Identify which cell holds the provided text, then report its (x, y) central coordinate. 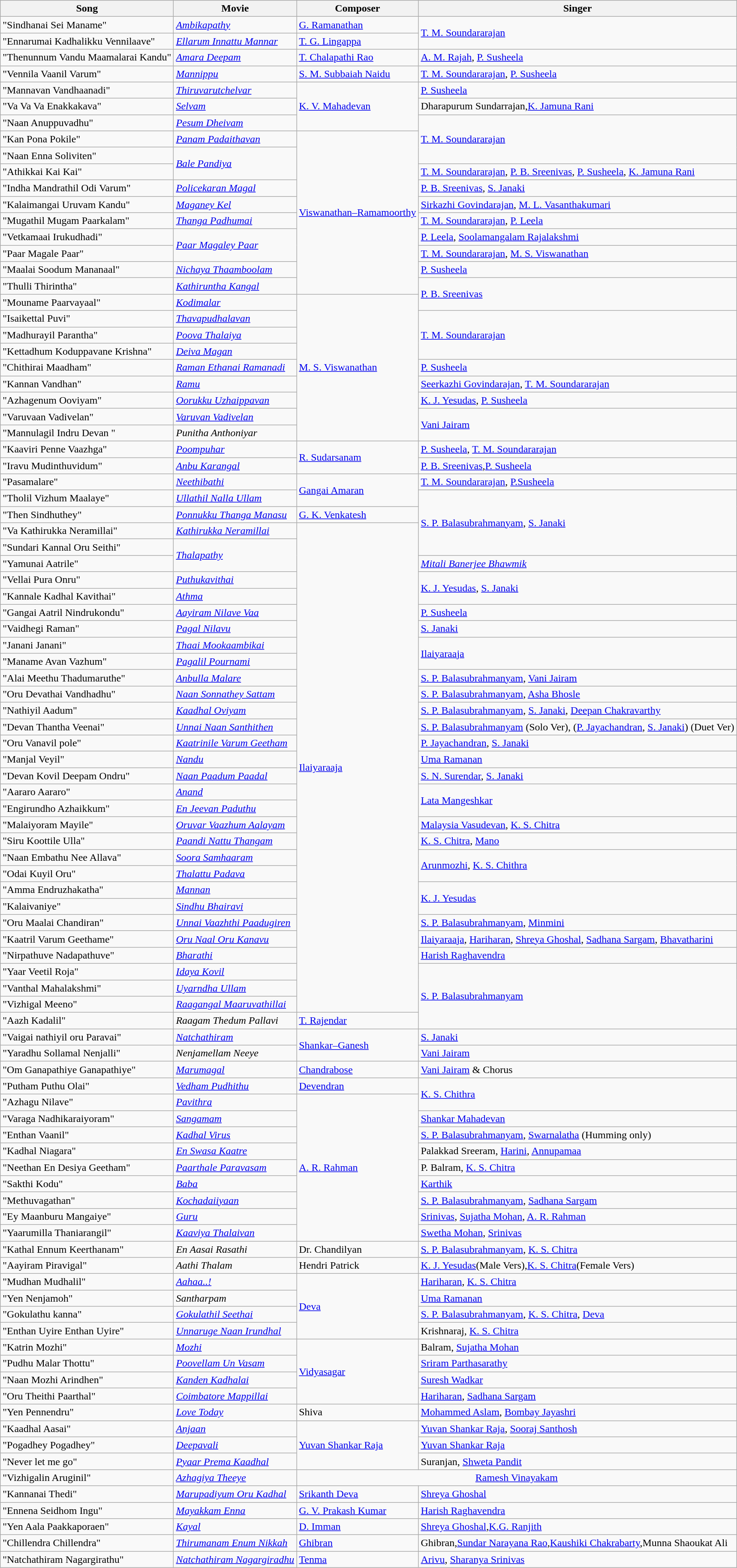
"Thenunnum Vandu Maamalarai Kandu" (87, 57)
Yuvan Shankar Raja, Sooraj Santhosh (578, 1429)
S. P. Balasubrahmanyam, Swarnalatha (Humming only) (578, 1135)
Kathirukka Neramillai (235, 531)
Varuvan Vadivelan (235, 416)
"Kathal Ennum Keerthanam" (87, 1249)
"Indha Mandrathil Odi Varum" (87, 188)
Selvam (235, 106)
Unnai Vaazhthi Paadugiren (235, 923)
"Mannulagil Indru Devan " (87, 433)
"Va Va Va Enakkakava" (87, 106)
T. M. Soundararajan, P. Susheela (578, 74)
"Devan Thantha Veenai" (87, 727)
Thalattu Padava (235, 874)
"Sundari Kannal Oru Seithi" (87, 547)
Ghibran,Sundar Narayana Rao,Kaushiki Chakrabarty,Munna Shaoukat Ali (578, 1543)
Srinivas, Sujatha Mohan, A. R. Rahman (578, 1216)
Guru (235, 1216)
G. K. Venkatesh (358, 515)
S. P. Balasubrahmanyam (578, 996)
"Yen Pennendru" (87, 1412)
Kochadaiiyaan (235, 1200)
"Oru Devathai Vandhadhu" (87, 694)
Malaysia Vasudevan, K. S. Chitra (578, 825)
"Paar Magale Paar" (87, 253)
"Alai Meethu Thadumaruthe" (87, 678)
P. Jayachandran, S. Janaki (578, 743)
"Oru Maalai Chandiran" (87, 923)
"Yaar Veetil Roja" (87, 971)
"Natchathiram Nagargirathu" (87, 1559)
"Madhurayil Parantha" (87, 335)
Bharathi (235, 955)
Kathiruntha Kangal (235, 286)
"Kalaimangai Uruvam Kandu" (87, 205)
T. M. Soundararajan, P.Susheela (578, 482)
K. J. Yesudas, S. Janaki (578, 588)
S. P. Balasubrahmanyam, K. S. Chitra, Deva (578, 1315)
"Chillendra Chillendra" (87, 1543)
Maganey Kel (235, 205)
"Kadhal Niagara" (87, 1151)
R. Sudarsanam (358, 457)
"Kannale Kadhal Kavithai" (87, 596)
T. Chalapathi Rao (358, 57)
Gokulathil Seethai (235, 1315)
"Azhagu Nilave" (87, 1102)
"Oru Theithi Paarthal" (87, 1396)
Arivu, Sharanya Srinivas (578, 1559)
P. Susheela, T. M. Soundararajan (578, 449)
Viswanathan–Ramamoorthy (358, 213)
En Swasa Kaatre (235, 1151)
Anbu Karangal (235, 465)
Vidyasagar (358, 1372)
K. J. Yesudas, P. Susheela (578, 400)
Sangamam (235, 1119)
"Naan Embathu Nee Allava" (87, 857)
Pagal Nilavu (235, 629)
"Azhagenum Ooviyam" (87, 400)
T. Rajendar (358, 1021)
Policekaran Magal (235, 188)
"Yamunai Aatrile" (87, 564)
En Aasai Rasathi (235, 1249)
"Yen Aala Paakkaporaen" (87, 1527)
"Kaatril Varum Geethame" (87, 939)
Mitali Banerjee Bhawmik (578, 564)
"Vanthal Mahalakshmi" (87, 988)
Dr. Chandilyan (358, 1249)
"Isaikettal Puvi" (87, 319)
Mayakkam Enna (235, 1510)
Poompuhar (235, 449)
Punitha Anthoniyar (235, 433)
"Then Sindhuthey" (87, 515)
Srikanth Deva (358, 1494)
S. M. Subbaiah Naidu (358, 74)
"Kaaviri Penne Vaazhga" (87, 449)
"Nirpathuve Nadapathuve" (87, 955)
P. Leela, Soolamangalam Rajalakshmi (578, 237)
"Mouname Paarvayaal" (87, 302)
"Enthan Vaanil" (87, 1135)
"Kannanai Thedi" (87, 1494)
Mannippu (235, 74)
Uyarndha Ullam (235, 988)
K. J. Yesudas(Male Vers),K. S. Chitra(Female Vers) (578, 1266)
Pagalil Pournami (235, 661)
A. R. Rahman (358, 1167)
Hariharan, Sadhana Sargam (578, 1396)
"Odai Kuyil Oru" (87, 874)
"Kalaivaniye" (87, 906)
T. G. Lingappa (358, 41)
"Siru Koottile Ulla" (87, 841)
"Naan Enna Soliviten" (87, 155)
"Neethan En Desiya Geetham" (87, 1167)
"Vellai Pura Onru" (87, 580)
Ullathil Nalla Ullam (235, 498)
Ponnukku Thanga Manasu (235, 515)
Idaya Kovil (235, 971)
"Vizhigalin Aruginil" (87, 1478)
Palakkad Sreeram, Harini, Annupamaa (578, 1151)
Ilaiyaraaja, Hariharan, Shreya Ghoshal, Sadhana Sargam, Bhavatharini (578, 939)
Singer (578, 9)
"Ennena Seidhom Ingu" (87, 1510)
"Kan Pona Pokile" (87, 139)
Pyaar Prema Kaadhal (235, 1461)
G. V. Prakash Kumar (358, 1510)
Athma (235, 596)
"Gokulathu kanna" (87, 1315)
Deepavali (235, 1445)
Shreya Ghoshal,K.G. Ranjith (578, 1527)
Thaai Mookaambikai (235, 645)
Song (87, 9)
Poovellam Un Vasam (235, 1363)
Kaadhal Oviyam (235, 710)
Amara Deepam (235, 57)
Aahaa..! (235, 1282)
"Vaigai nathiyil oru Paravai" (87, 1037)
Kanden Kadhalai (235, 1380)
Kodimalar (235, 302)
"Varuvaan Vadivelan" (87, 416)
P. Balram, K. S. Chitra (578, 1167)
Paar Magaley Paar (235, 245)
Paarthale Paravasam (235, 1167)
"Kannan Vandhan" (87, 384)
Hendri Patrick (358, 1266)
Unnaruge Naan Irundhal (235, 1331)
S. N. Surendar, S. Janaki (578, 776)
"Engirundho Azhaikkum" (87, 808)
"Pogadhey Pogadhey" (87, 1445)
Hariharan, K. S. Chitra (578, 1282)
Seerkazhi Govindarajan, T. M. Soundararajan (578, 384)
Suranjan, Shweta Pandit (578, 1461)
Anand (235, 792)
Kaatrinile Varum Geetham (235, 743)
Naan Sonnathey Sattam (235, 694)
Mannan (235, 890)
T. M. Soundararajan, P. B. Sreenivas, P. Susheela, K. Jamuna Rani (578, 172)
Thirumanam Enum Nikkah (235, 1543)
"Naan Mozhi Arindhen" (87, 1380)
"Sindhanai Sei Maname" (87, 25)
Shankar–Ganesh (358, 1045)
Gangai Amaran (358, 490)
"Mugathil Mugam Paarkalam" (87, 221)
M. S. Viswanathan (358, 368)
Krishnaraj, K. S. Chitra (578, 1331)
D. Imman (358, 1527)
"Athikkai Kai Kai" (87, 172)
"Aayiram Piravigal" (87, 1266)
Tenma (358, 1559)
"Mudhan Mudhalil" (87, 1282)
Anjaan (235, 1429)
"Yaradhu Sollamal Nenjalli" (87, 1053)
"Never let me go" (87, 1461)
Aayiram Nilave Vaa (235, 612)
Ramesh Vinayakam (517, 1478)
S. P. Balasubrahmanyam, Vani Jairam (578, 678)
S. P. Balasubrahmanyam, Minmini (578, 923)
"Vaidhegi Raman" (87, 629)
"Ennarumai Kadhalikku Vennilaave" (87, 41)
Dharapurum Sundarrajan,K. Jamuna Rani (578, 106)
Thanga Padhumai (235, 221)
"Malaiyoram Mayile" (87, 825)
Nenjamellam Neeye (235, 1053)
Shiva (358, 1412)
Raagam Thedum Pallavi (235, 1021)
En Jeevan Paduthu (235, 808)
"Kaadhal Aasai" (87, 1429)
Coimbatore Mappillai (235, 1396)
"Devan Kovil Deepam Ondru" (87, 776)
Unnai Naan Santhithen (235, 727)
S. P. Balasubrahmanyam, S. Janaki (578, 523)
Mohammed Aslam, Bombay Jayashri (578, 1412)
Devendran (358, 1086)
"Va Kathirukka Neramillai" (87, 531)
"Sakthi Kodu" (87, 1184)
"Enthan Uyire Enthan Uyire" (87, 1331)
Vedham Pudhithu (235, 1086)
Marumagal (235, 1070)
"Putham Puthu Olai" (87, 1086)
"Vizhigal Meeno" (87, 1004)
S. P. Balasubrahmanyam (Solo Ver), (P. Jayachandran, S. Janaki) (Duet Ver) (578, 727)
"Naan Anuppuvadhu" (87, 123)
Raagangal Maaruvathillai (235, 1004)
"Pasamalare" (87, 482)
Kadhal Virus (235, 1135)
Suresh Wadkar (578, 1380)
"Amma Endruzhakatha" (87, 890)
Oruvar Vaazhum Aalayam (235, 825)
Panam Padaithavan (235, 139)
Composer (358, 9)
Neethibathi (235, 482)
Arunmozhi, K. S. Chithra (578, 865)
Nichaya Thaamboolam (235, 270)
Sindhu Bhairavi (235, 906)
A. M. Rajah, P. Susheela (578, 57)
Thiruvarutchelvar (235, 90)
Natchathiram (235, 1037)
Nandu (235, 760)
"Vennila Vaanil Varum" (87, 74)
Karthik (578, 1184)
"Vetkamaai Irukudhadi" (87, 237)
Kaaviya Thalaivan (235, 1233)
"Nathiyil Aadum" (87, 710)
Puthukavithai (235, 580)
Santharpam (235, 1298)
K. V. Mahadevan (358, 106)
"Maalai Soodum Mananaal" (87, 270)
Raman Ethanai Ramanadi (235, 368)
Sirkazhi Govindarajan, M. L. Vasanthakumari (578, 205)
Ambikapathy (235, 25)
"Om Ganapathiye Ganapathiye" (87, 1070)
"Katrin Mozhi" (87, 1347)
Swetha Mohan, Srinivas (578, 1233)
P. B. Sreenivas (578, 294)
Marupadiyum Oru Kadhal (235, 1494)
Anbulla Malare (235, 678)
Deiva Magan (235, 351)
Ghibran (358, 1543)
Chandrabose (358, 1070)
Paandi Nattu Thangam (235, 841)
Pesum Dheivam (235, 123)
"Yen Nenjamoh" (87, 1298)
Movie (235, 9)
Deva (358, 1306)
"Aazh Kadalil" (87, 1021)
"Aararo Aararo" (87, 792)
T. M. Soundararajan, P. Leela (578, 221)
S. P. Balasubrahmanyam, K. S. Chitra (578, 1249)
S. P. Balasubrahmanyam, Asha Bhosle (578, 694)
"Janani Janani" (87, 645)
Baba (235, 1184)
Oorukku Uzhaippavan (235, 400)
Soora Samhaaram (235, 857)
P. B. Sreenivas, S. Janaki (578, 188)
Natchathiram Nagargiradhu (235, 1559)
T. M. Soundararajan, M. S. Viswanathan (578, 253)
Mozhi (235, 1347)
"Pudhu Malar Thottu" (87, 1363)
"Chithirai Maadham" (87, 368)
Balram, Sujatha Mohan (578, 1347)
"Iravu Mudinthuvidum" (87, 465)
Thalapathy (235, 555)
"Yaarumilla Thaniarangil" (87, 1233)
K. J. Yesudas (578, 898)
Love Today (235, 1412)
"Thulli Thirintha" (87, 286)
Kayal (235, 1527)
P. B. Sreenivas,P. Susheela (578, 465)
Lata Mangeshkar (578, 800)
"Varaga Nadhikaraiyoram" (87, 1119)
"Mannavan Vandhaanadi" (87, 90)
Vani Jairam & Chorus (578, 1070)
"Ey Maanburu Mangaiye" (87, 1216)
G. Ramanathan (358, 25)
"Kettadhum Koduppavane Krishna" (87, 351)
Shankar Mahadevan (578, 1119)
Sriram Parthasarathy (578, 1363)
"Maname Avan Vazhum" (87, 661)
Ramu (235, 384)
Aathi Thalam (235, 1266)
"Manjal Veyil" (87, 760)
Bale Pandiya (235, 163)
Ellarum Innattu Mannar (235, 41)
S. P. Balasubrahmanyam, Sadhana Sargam (578, 1200)
Pavithra (235, 1102)
Azhagiya Theeye (235, 1478)
"Methuvagathan" (87, 1200)
"Gangai Aatril Nindrukondu" (87, 612)
Oru Naal Oru Kanavu (235, 939)
Shreya Ghoshal (578, 1494)
"Tholil Vizhum Maalaye" (87, 498)
"Oru Vanavil pole" (87, 743)
K. S. Chithra (578, 1094)
Naan Paadum Paadal (235, 776)
K. S. Chitra, Mano (578, 841)
Thavapudhalavan (235, 319)
S. P. Balasubrahmanyam, S. Janaki, Deepan Chakravarthy (578, 710)
Poova Thalaiya (235, 335)
